Provide the [X, Y] coordinate of the cell's center where the given text is located.  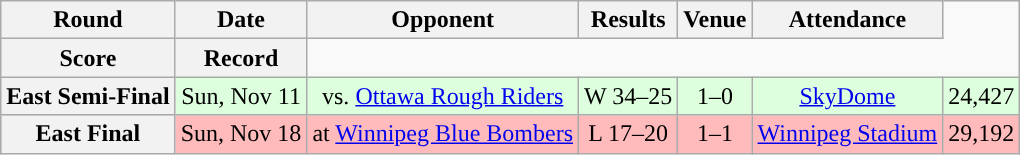
24,427 [982, 96]
1–0 [715, 96]
Results [628, 20]
East Final [88, 134]
vs. Ottawa Rough Riders [443, 96]
1–1 [715, 134]
Sun, Nov 11 [241, 96]
Winnipeg Stadium [848, 134]
Venue [715, 20]
Attendance [848, 20]
W 34–25 [628, 96]
Date [241, 20]
Sun, Nov 18 [241, 134]
L 17–20 [628, 134]
at Winnipeg Blue Bombers [443, 134]
East Semi-Final [88, 96]
Round [88, 20]
Score [88, 58]
SkyDome [848, 96]
Record [241, 58]
Opponent [443, 20]
29,192 [982, 134]
